Find where the given text appears and provide that cell's center as [x, y] coordinate. 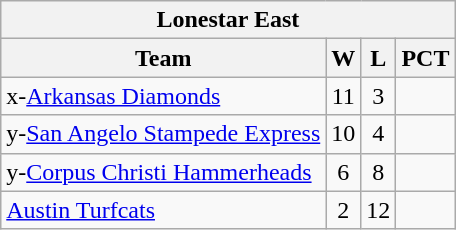
4 [378, 134]
L [378, 58]
Lonestar East [228, 20]
2 [344, 210]
PCT [426, 58]
W [344, 58]
12 [378, 210]
y-Corpus Christi Hammerheads [164, 172]
Team [164, 58]
3 [378, 96]
Austin Turfcats [164, 210]
10 [344, 134]
11 [344, 96]
6 [344, 172]
8 [378, 172]
x-Arkansas Diamonds [164, 96]
y-San Angelo Stampede Express [164, 134]
